For the text-containing cell, return its midpoint in (X, Y) coordinate format. 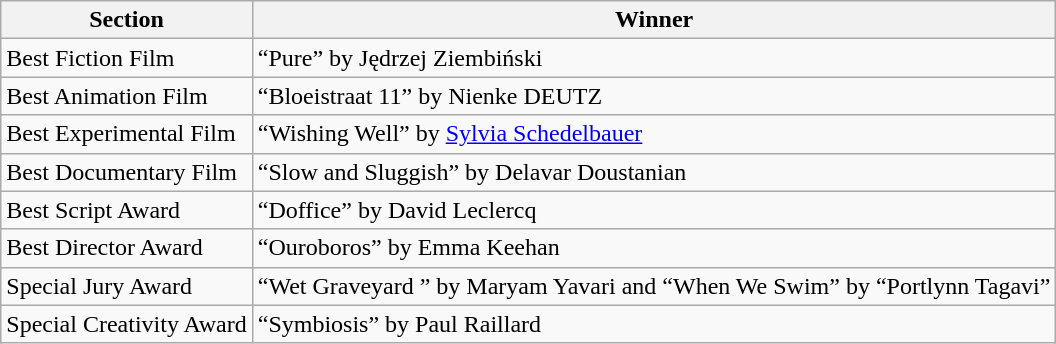
Best Director Award (126, 248)
“Wet Graveyard ” by Maryam Yavari and “When We Swim” by “Portlynn Tagavi” (654, 286)
“Pure” by Jędrzej Ziembiński (654, 58)
Section (126, 20)
Best Fiction Film (126, 58)
Best Documentary Film (126, 172)
Special Creativity Award (126, 324)
“Slow and Sluggish” by Delavar Doustanian (654, 172)
Best Script Award (126, 210)
“Doffice” by David Leclercq (654, 210)
“Wishing Well” by Sylvia Schedelbauer (654, 134)
Best Experimental Film (126, 134)
Special Jury Award (126, 286)
Winner (654, 20)
“Bloeistraat 11” by Nienke DEUTZ (654, 96)
Best Animation Film (126, 96)
“Ouroboros” by Emma Keehan (654, 248)
“Symbiosis” by Paul Raillard (654, 324)
